Locate the cell with the specified text and output its (x, y) center coordinate. 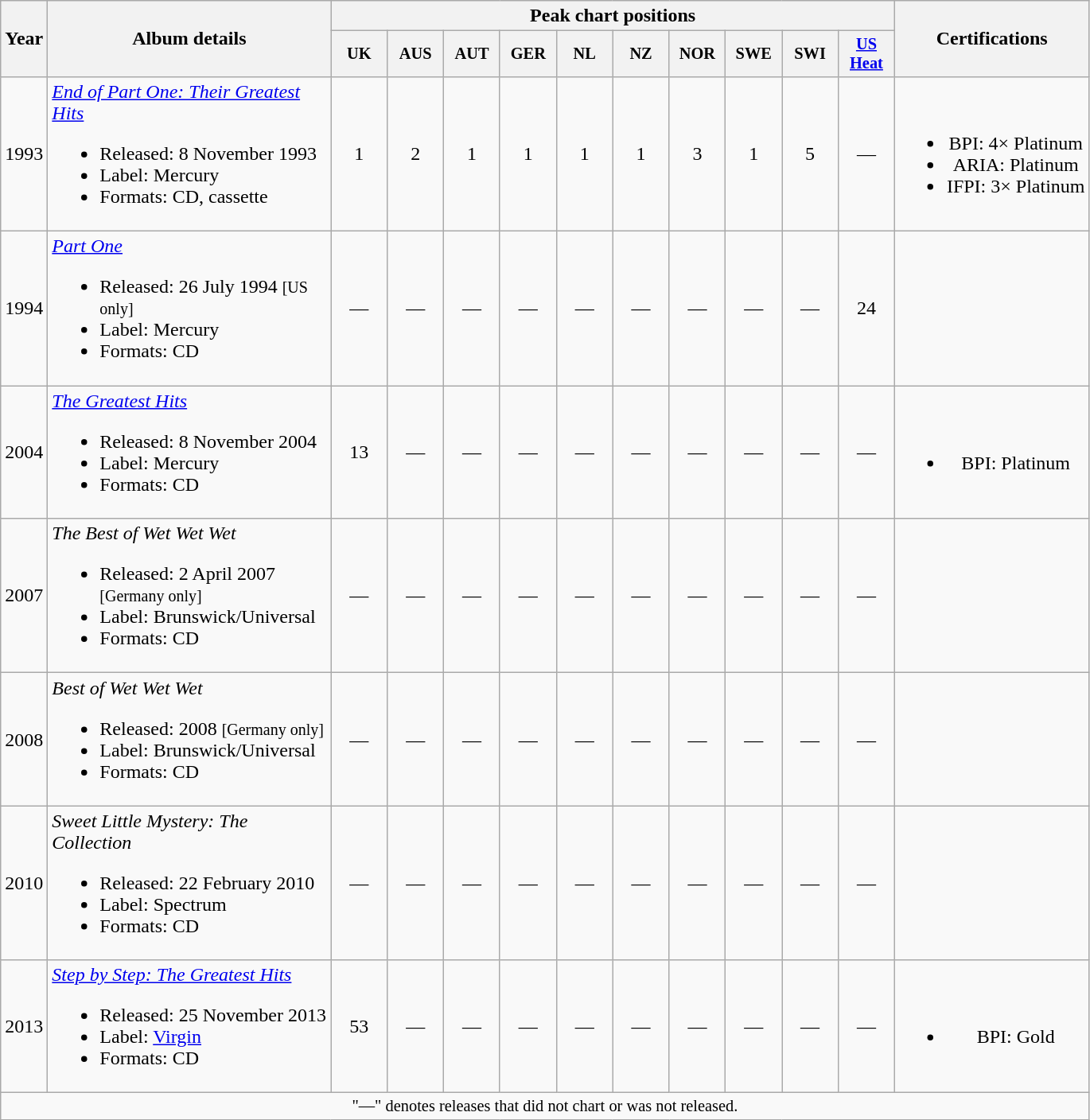
Best of Wet Wet WetReleased: 2008 [Germany only]Label: Brunswick/UniversalFormats: CD (189, 740)
AUT (473, 54)
Album details (189, 39)
BPI: Platinum (991, 452)
SWE (754, 54)
5 (810, 154)
1994 (24, 309)
SWI (810, 54)
3 (697, 154)
Year (24, 39)
The Best of Wet Wet WetReleased: 2 April 2007 [Germany only]Label: Brunswick/UniversalFormats: CD (189, 596)
NZ (641, 54)
US Heat (867, 54)
2013 (24, 1026)
2007 (24, 596)
NOR (697, 54)
The Greatest HitsReleased: 8 November 2004Label: MercuryFormats: CD (189, 452)
2 (415, 154)
1993 (24, 154)
AUS (415, 54)
2008 (24, 740)
2010 (24, 883)
Step by Step: The Greatest HitsReleased: 25 November 2013Label: VirginFormats: CD (189, 1026)
"—" denotes releases that did not chart or was not released. (545, 1106)
13 (360, 452)
Peak chart positions (613, 16)
GER (528, 54)
UK (360, 54)
2004 (24, 452)
Sweet Little Mystery: The CollectionReleased: 22 February 2010Label: SpectrumFormats: CD (189, 883)
Part OneReleased: 26 July 1994 [US only]Label: MercuryFormats: CD (189, 309)
NL (584, 54)
Certifications (991, 39)
24 (867, 309)
53 (360, 1026)
BPI: 4× PlatinumARIA: PlatinumIFPI: 3× Platinum (991, 154)
End of Part One: Their Greatest HitsReleased: 8 November 1993Label: MercuryFormats: CD, cassette (189, 154)
BPI: Gold (991, 1026)
